Capture the cell that displays the provided text and extract its [X, Y] central coordinate. 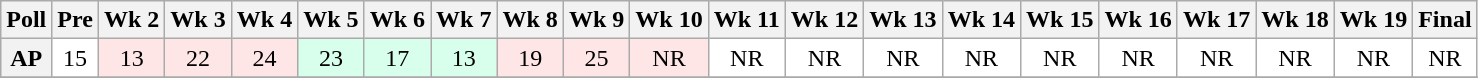
15 [76, 58]
23 [331, 58]
Wk 5 [331, 20]
AP [26, 58]
Wk 11 [746, 20]
Wk 19 [1373, 20]
24 [264, 58]
Wk 7 [464, 20]
Wk 18 [1295, 20]
19 [530, 58]
Wk 17 [1216, 20]
Wk 12 [824, 20]
Wk 9 [596, 20]
Wk 2 [131, 20]
17 [397, 58]
Poll [26, 20]
Wk 6 [397, 20]
Wk 13 [903, 20]
Wk 4 [264, 20]
Pre [76, 20]
25 [596, 58]
Wk 16 [1138, 20]
Wk 10 [669, 20]
Wk 15 [1060, 20]
Wk 3 [198, 20]
22 [198, 58]
Wk 14 [981, 20]
Wk 8 [530, 20]
Final [1445, 20]
